Scan for the cell matching the given text and deliver its [x, y] coordinate at center. 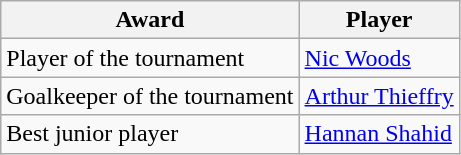
Arthur Thieffry [379, 96]
Player [379, 20]
Player of the tournament [150, 58]
Nic Woods [379, 58]
Award [150, 20]
Best junior player [150, 134]
Goalkeeper of the tournament [150, 96]
Hannan Shahid [379, 134]
